Identify which cell holds the provided text, then report its [X, Y] central coordinate. 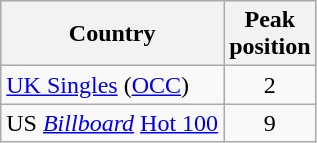
Country [112, 34]
US Billboard Hot 100 [112, 123]
UK Singles (OCC) [112, 85]
Peakposition [270, 34]
2 [270, 85]
9 [270, 123]
